Provide the (X, Y) coordinate of the cell's center where the given text is located.  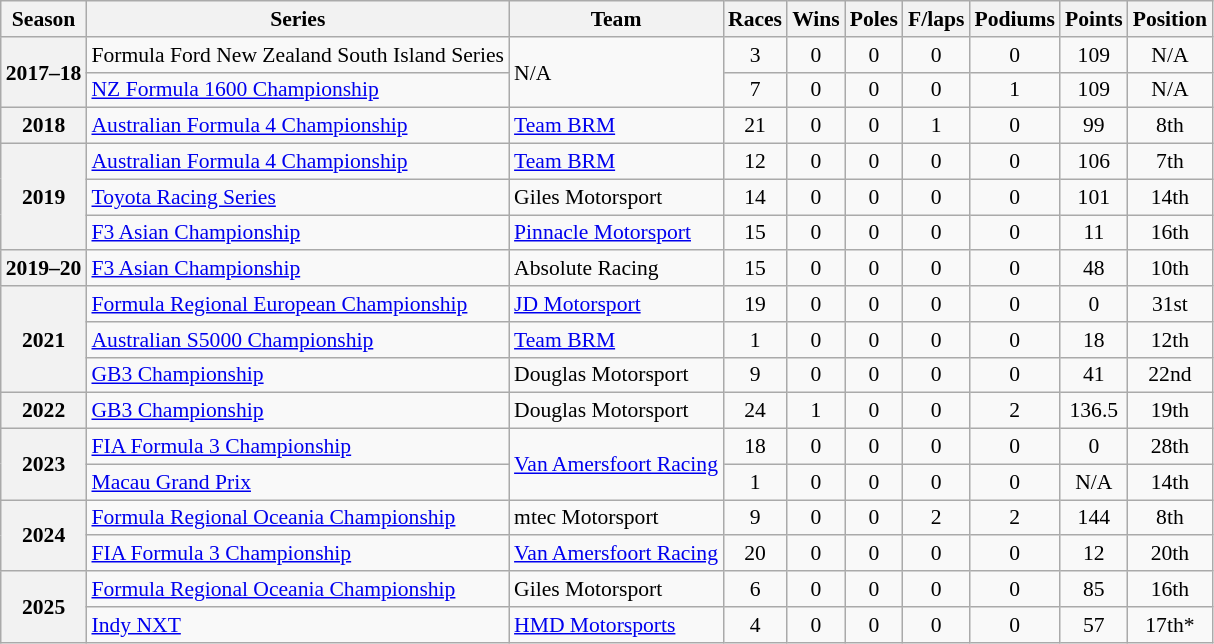
2019–20 (44, 269)
6 (755, 589)
JD Motorsport (616, 304)
Position (1170, 19)
Wins (816, 19)
2018 (44, 126)
F/laps (936, 19)
48 (1094, 269)
3 (755, 55)
7 (755, 90)
24 (755, 411)
2024 (44, 536)
7th (1170, 162)
2019 (44, 198)
Absolute Racing (616, 269)
21 (755, 126)
10th (1170, 269)
144 (1094, 518)
Points (1094, 19)
99 (1094, 126)
19 (755, 304)
2021 (44, 340)
Indy NXT (298, 625)
11 (1094, 233)
12th (1170, 340)
28th (1170, 447)
Australian S5000 Championship (298, 340)
Formula Ford New Zealand South Island Series (298, 55)
19th (1170, 411)
Races (755, 19)
20th (1170, 554)
Formula Regional European Championship (298, 304)
41 (1094, 375)
2017–18 (44, 72)
2023 (44, 464)
Macau Grand Prix (298, 482)
Pinnacle Motorsport (616, 233)
2025 (44, 606)
31st (1170, 304)
101 (1094, 197)
22nd (1170, 375)
Series (298, 19)
136.5 (1094, 411)
HMD Motorsports (616, 625)
Team (616, 19)
57 (1094, 625)
106 (1094, 162)
NZ Formula 1600 Championship (298, 90)
14 (755, 197)
2022 (44, 411)
Podiums (1014, 19)
Poles (874, 19)
20 (755, 554)
4 (755, 625)
Season (44, 19)
mtec Motorsport (616, 518)
17th* (1170, 625)
Toyota Racing Series (298, 197)
85 (1094, 589)
